Search for the cell housing the specified text and yield its (X, Y) center coordinate. 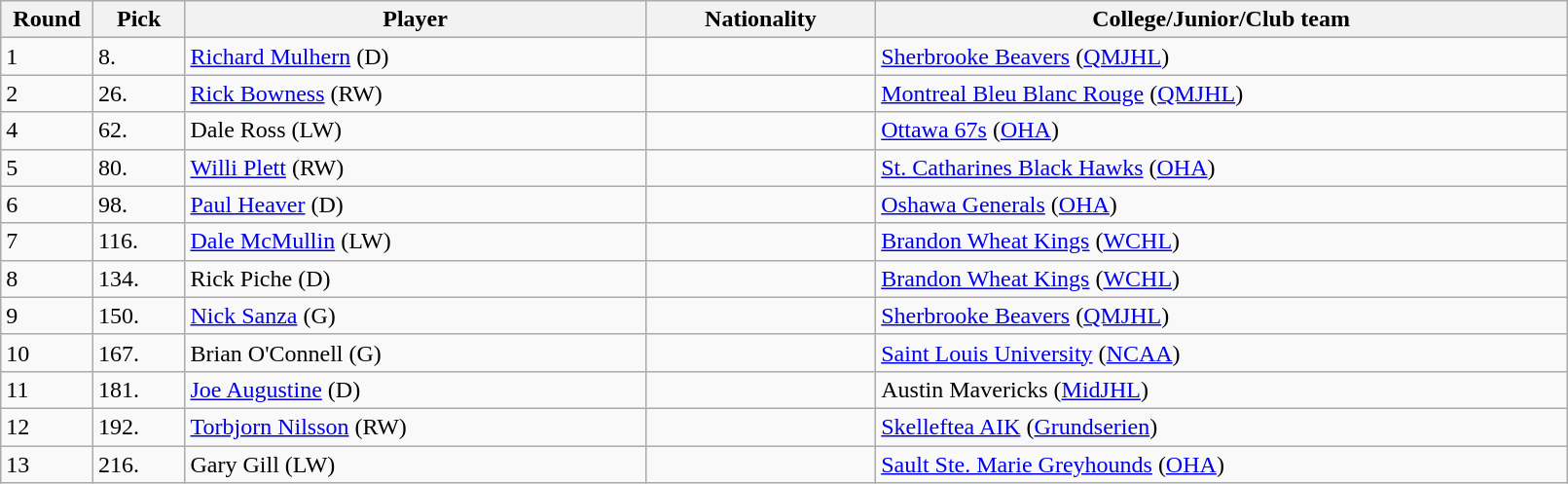
Paul Heaver (D) (415, 205)
Torbjorn Nilsson (RW) (415, 427)
9 (47, 316)
Dale Ross (LW) (415, 130)
Saint Louis University (NCAA) (1222, 353)
62. (138, 130)
10 (47, 353)
Ottawa 67s (OHA) (1222, 130)
8 (47, 279)
Round (47, 19)
2 (47, 93)
Richard Mulhern (D) (415, 56)
College/Junior/Club team (1222, 19)
St. Catharines Black Hawks (OHA) (1222, 168)
Pick (138, 19)
Sault Ste. Marie Greyhounds (OHA) (1222, 465)
Dale McMullin (LW) (415, 242)
26. (138, 93)
11 (47, 390)
181. (138, 390)
8. (138, 56)
Nationality (761, 19)
13 (47, 465)
134. (138, 279)
80. (138, 168)
Rick Bowness (RW) (415, 93)
1 (47, 56)
5 (47, 168)
Willi Plett (RW) (415, 168)
Montreal Bleu Blanc Rouge (QMJHL) (1222, 93)
Joe Augustine (D) (415, 390)
Rick Piche (D) (415, 279)
98. (138, 205)
6 (47, 205)
Austin Mavericks (MidJHL) (1222, 390)
167. (138, 353)
Brian O'Connell (G) (415, 353)
150. (138, 316)
4 (47, 130)
Nick Sanza (G) (415, 316)
192. (138, 427)
Oshawa Generals (OHA) (1222, 205)
7 (47, 242)
Skelleftea AIK (Grundserien) (1222, 427)
216. (138, 465)
Player (415, 19)
Gary Gill (LW) (415, 465)
12 (47, 427)
116. (138, 242)
